Locate the cell with the specified text and output its [X, Y] center coordinate. 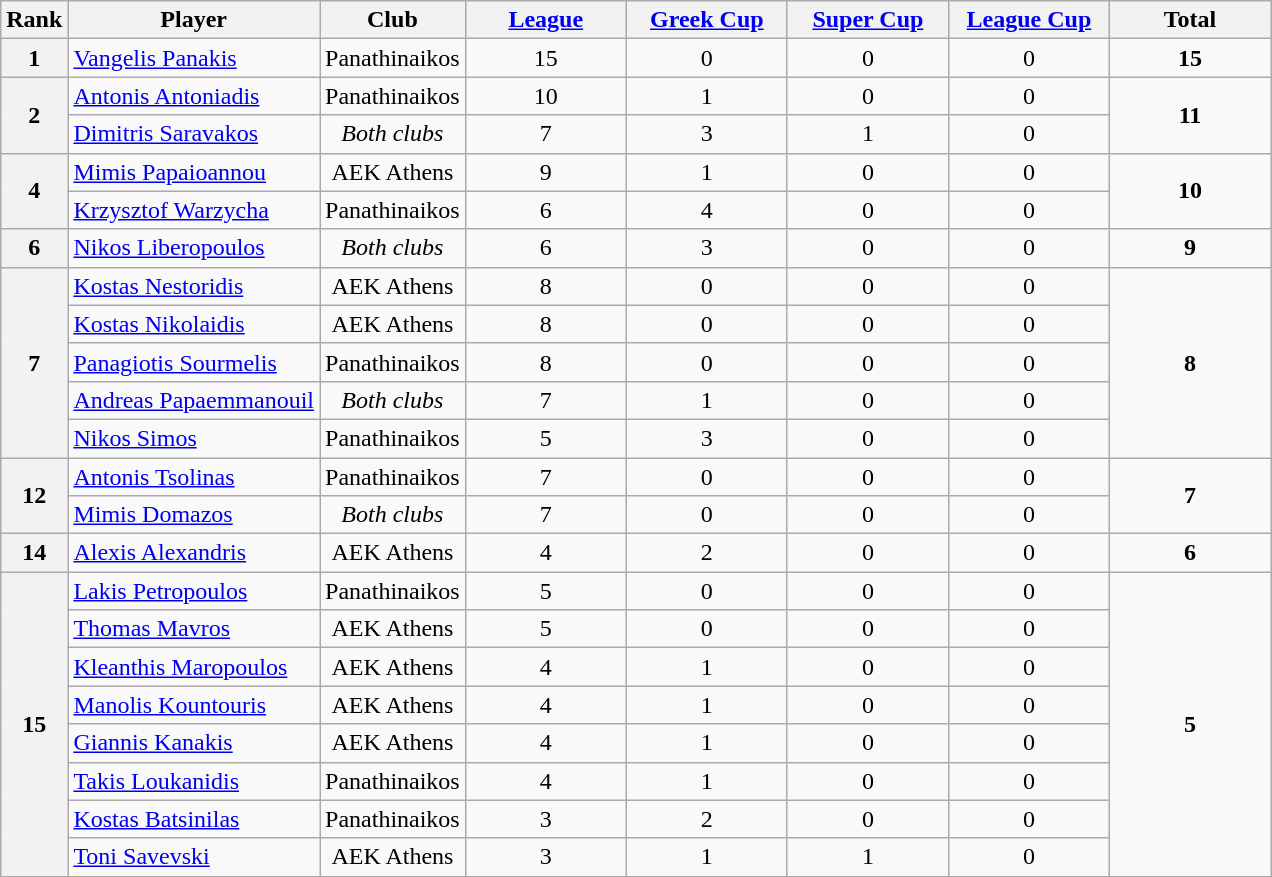
Giannis Kanakis [194, 743]
Panagiotis Sourmelis [194, 362]
Club [393, 20]
Antonis Tsolinas [194, 477]
Takis Loukanidis [194, 781]
11 [1190, 115]
Vangelis Panakis [194, 58]
Alexis Alexandris [194, 553]
Dimitris Saravakos [194, 134]
League Cup [1028, 20]
Greek Cup [706, 20]
Player [194, 20]
Andreas Papaemmanouil [194, 400]
Kostas Nikolaidis [194, 324]
Antonis Antoniadis [194, 96]
League [546, 20]
Rank [34, 20]
Toni Savevski [194, 857]
Mimis Papaioannou [194, 172]
Super Cup [868, 20]
Mimis Domazos [194, 515]
12 [34, 496]
14 [34, 553]
Nikos Simos [194, 438]
Manolis Kountouris [194, 705]
Kostas Batsinilas [194, 819]
Kostas Nestoridis [194, 286]
Total [1190, 20]
Lakis Petropoulos [194, 591]
Kleanthis Maropoulos [194, 667]
Nikos Liberopoulos [194, 248]
Krzysztof Warzycha [194, 210]
Thomas Mavros [194, 629]
